From the cell containing the given text, extract its center point as [x, y] coordinate. 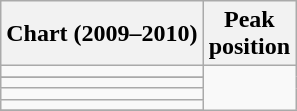
Peakposition [249, 34]
Chart (2009–2010) [102, 34]
